Search for the cell housing the specified text and yield its (x, y) center coordinate. 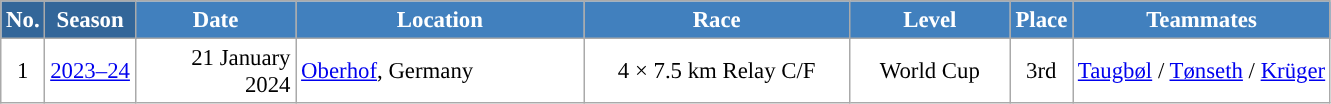
Season (90, 20)
Taugbøl / Tønseth / Krüger (1202, 72)
Race (717, 20)
No. (23, 20)
Oberhof, Germany (440, 72)
Location (440, 20)
1 (23, 72)
4 × 7.5 km Relay C/F (717, 72)
Level (930, 20)
Date (216, 20)
Teammates (1202, 20)
World Cup (930, 72)
21 January 2024 (216, 72)
2023–24 (90, 72)
3rd (1041, 72)
Place (1041, 20)
